Scan for the cell matching the given text and deliver its [x, y] coordinate at center. 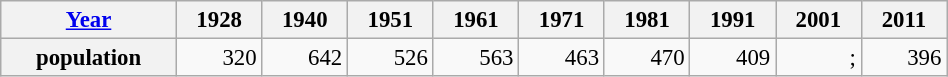
526 [391, 58]
1961 [476, 20]
1991 [733, 20]
409 [733, 58]
642 [305, 58]
population [89, 58]
2001 [819, 20]
463 [562, 58]
563 [476, 58]
1971 [562, 20]
Year [89, 20]
470 [647, 58]
396 [904, 58]
1981 [647, 20]
1951 [391, 20]
1928 [219, 20]
1940 [305, 20]
; [819, 58]
2011 [904, 20]
320 [219, 58]
